Capture the cell that displays the provided text and extract its (X, Y) central coordinate. 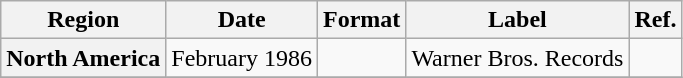
Format (361, 20)
Ref. (656, 20)
Date (242, 20)
Warner Bros. Records (518, 58)
February 1986 (242, 58)
Region (84, 20)
Label (518, 20)
North America (84, 58)
